Locate the cell with the specified text and output its [x, y] center coordinate. 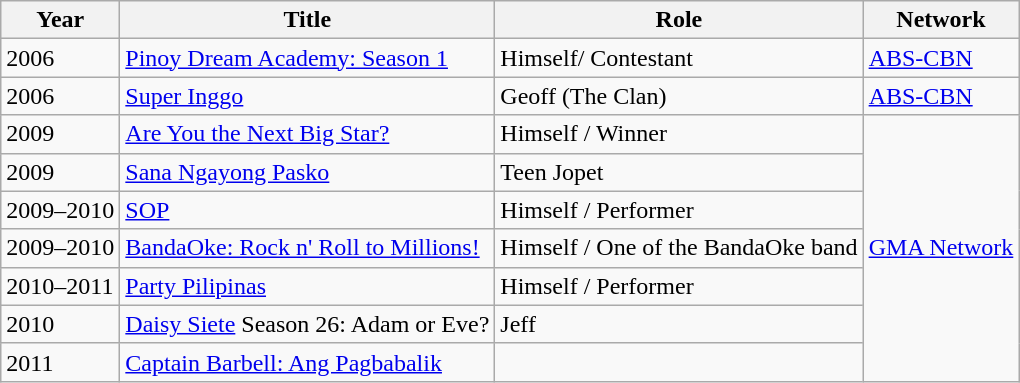
Himself/ Contestant [679, 58]
Title [308, 20]
2010 [60, 324]
Captain Barbell: Ang Pagbabalik [308, 362]
Role [679, 20]
GMA Network [941, 248]
Are You the Next Big Star? [308, 134]
Himself / One of the BandaOke band [679, 248]
BandaOke: Rock n' Roll to Millions! [308, 248]
Party Pilipinas [308, 286]
Pinoy Dream Academy: Season 1 [308, 58]
Teen Jopet [679, 172]
Super Inggo [308, 96]
Daisy Siete Season 26: Adam or Eve? [308, 324]
Himself / Winner [679, 134]
SOP [308, 210]
Network [941, 20]
2011 [60, 362]
Jeff [679, 324]
2010–2011 [60, 286]
Year [60, 20]
Sana Ngayong Pasko [308, 172]
Geoff (The Clan) [679, 96]
